Capture the cell that displays the provided text and extract its [X, Y] central coordinate. 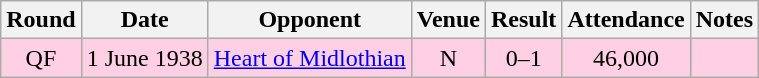
Notes [724, 20]
1 June 1938 [144, 58]
0–1 [523, 58]
Venue [448, 20]
Attendance [626, 20]
Result [523, 20]
Round [41, 20]
Date [144, 20]
Heart of Midlothian [310, 58]
QF [41, 58]
N [448, 58]
Opponent [310, 20]
46,000 [626, 58]
